Find where the given text appears and provide that cell's center as (X, Y) coordinate. 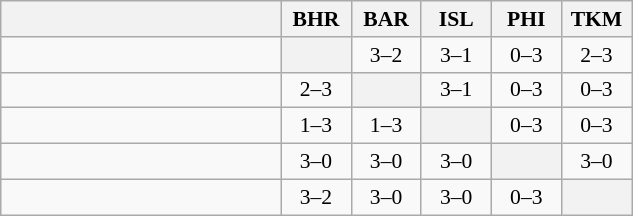
BAR (386, 19)
ISL (456, 19)
PHI (526, 19)
BHR (316, 19)
TKM (596, 19)
